Pinpoint the cell where the given text exists, returning its [X, Y] midpoint coordinate. 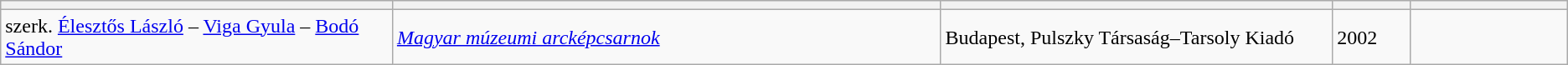
Budapest, Pulszky Társaság–Tarsoly Kiadó [1137, 37]
2002 [1372, 37]
szerk. Élesztős László – Viga Gyula – Bodó Sándor [197, 37]
Magyar múzeumi arcképcsarnok [667, 37]
